Extract the (x, y) coordinate from the center of the cell holding the provided text.  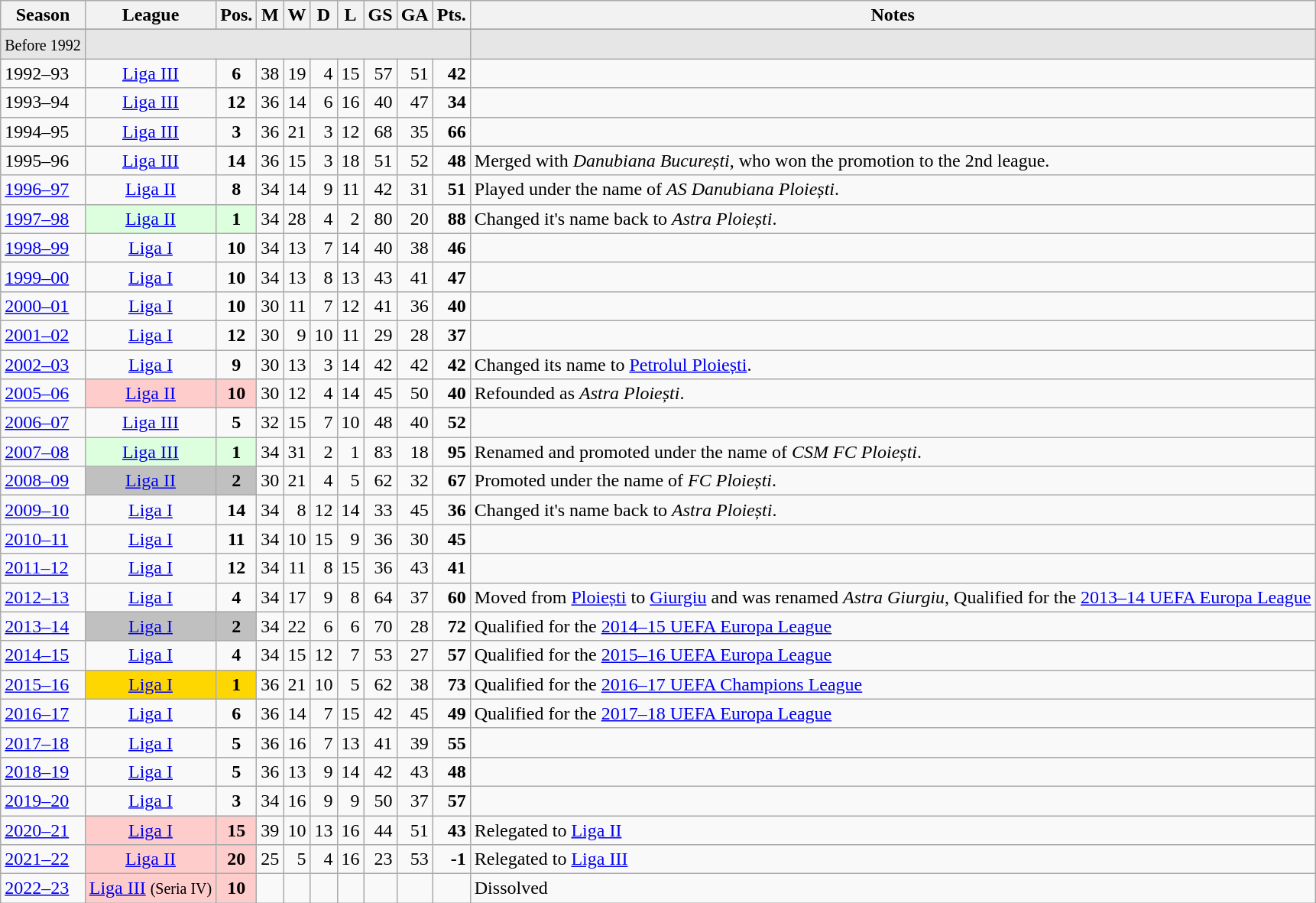
2015–16 (43, 684)
2001–02 (43, 335)
2002–03 (43, 365)
2013–14 (43, 626)
2009–10 (43, 510)
55 (451, 742)
1999–00 (43, 277)
2018–19 (43, 771)
72 (451, 626)
Played under the name of AS Danubiana Ploiești. (893, 190)
2011–12 (43, 568)
44 (381, 830)
1998–99 (43, 248)
M (271, 15)
Promoted under the name of FC Ploiești. (893, 481)
19 (297, 73)
73 (451, 684)
23 (381, 859)
League (151, 15)
29 (381, 335)
D (324, 15)
Relegated to Liga III (893, 859)
67 (451, 481)
2005–06 (43, 394)
1995–96 (43, 161)
49 (451, 713)
95 (451, 452)
Notes (893, 15)
46 (451, 248)
Qualified for the 2016–17 UEFA Champions League (893, 684)
Qualified for the 2017–18 UEFA Europa League (893, 713)
Liga III (Seria IV) (151, 888)
Pts. (451, 15)
80 (381, 219)
Renamed and promoted under the name of CSM FC Ploiești. (893, 452)
Qualified for the 2015–16 UEFA Europa League (893, 655)
2006–07 (43, 423)
Qualified for the 2014–15 UEFA Europa League (893, 626)
83 (381, 452)
-1 (451, 859)
1996–97 (43, 190)
27 (414, 655)
1997–98 (43, 219)
2007–08 (43, 452)
2010–11 (43, 539)
70 (381, 626)
17 (297, 597)
22 (297, 626)
33 (381, 510)
W (297, 15)
GA (414, 15)
1992–93 (43, 73)
Refounded as Astra Ploiești. (893, 394)
2012–13 (43, 597)
Before 1992 (43, 44)
Changed its name to Petrolul Ploiești. (893, 365)
2022–23 (43, 888)
Season (43, 15)
2021–22 (43, 859)
64 (381, 597)
35 (414, 132)
2014–15 (43, 655)
60 (451, 597)
25 (271, 859)
2020–21 (43, 830)
L (350, 15)
88 (451, 219)
Pos. (237, 15)
1994–95 (43, 132)
Relegated to Liga II (893, 830)
2000–01 (43, 306)
Merged with Danubiana București, who won the promotion to the 2nd league. (893, 161)
66 (451, 132)
Moved from Ploiești to Giurgiu and was renamed Astra Giurgiu, Qualified for the 2013–14 UEFA Europa League (893, 597)
Dissolved (893, 888)
2017–18 (43, 742)
2008–09 (43, 481)
1993–94 (43, 102)
68 (381, 132)
GS (381, 15)
2019–20 (43, 801)
2016–17 (43, 713)
